Capture the cell that displays the provided text and extract its (X, Y) central coordinate. 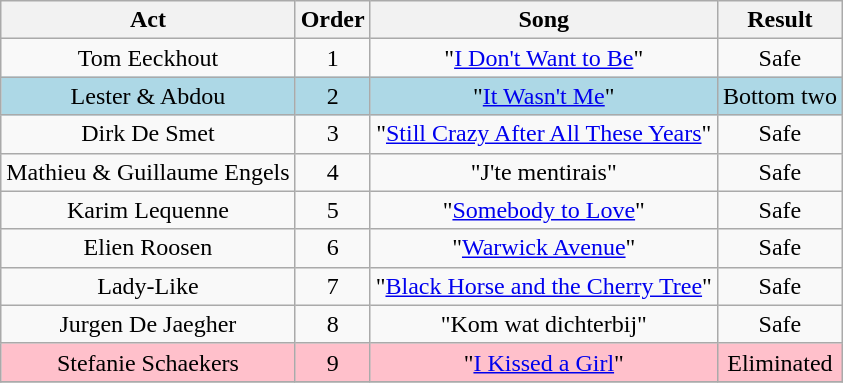
"Somebody to Love" (544, 210)
Lester & Abdou (148, 96)
8 (332, 324)
Dirk De Smet (148, 134)
Jurgen De Jaegher (148, 324)
6 (332, 248)
"Kom wat dichterbij" (544, 324)
"I Kissed a Girl" (544, 362)
Act (148, 20)
Stefanie Schaekers (148, 362)
7 (332, 286)
Song (544, 20)
Mathieu & Guillaume Engels (148, 172)
"J'te mentirais" (544, 172)
9 (332, 362)
Tom Eeckhout (148, 58)
"Black Horse and the Cherry Tree" (544, 286)
5 (332, 210)
"I Don't Want to Be" (544, 58)
1 (332, 58)
Bottom two (780, 96)
3 (332, 134)
Lady-Like (148, 286)
2 (332, 96)
Order (332, 20)
"It Wasn't Me" (544, 96)
Result (780, 20)
"Warwick Avenue" (544, 248)
Elien Roosen (148, 248)
4 (332, 172)
Karim Lequenne (148, 210)
"Still Crazy After All These Years" (544, 134)
Eliminated (780, 362)
